Determine the (X, Y) coordinate at the center of the cell enclosing the given text.  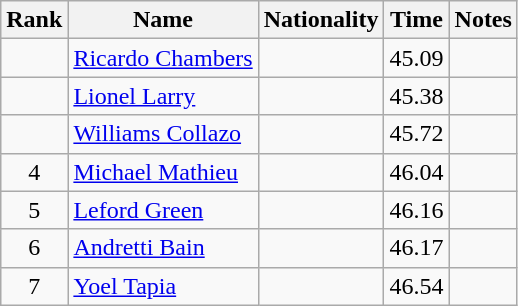
4 (34, 172)
Andretti Bain (163, 248)
Notes (483, 20)
46.54 (416, 286)
7 (34, 286)
Lionel Larry (163, 96)
45.38 (416, 96)
46.16 (416, 210)
Rank (34, 20)
46.04 (416, 172)
45.09 (416, 58)
6 (34, 248)
5 (34, 210)
Ricardo Chambers (163, 58)
Time (416, 20)
Yoel Tapia (163, 286)
Michael Mathieu (163, 172)
Leford Green (163, 210)
Name (163, 20)
45.72 (416, 134)
Williams Collazo (163, 134)
Nationality (321, 20)
46.17 (416, 248)
